From the cell containing the given text, extract its center point as [x, y] coordinate. 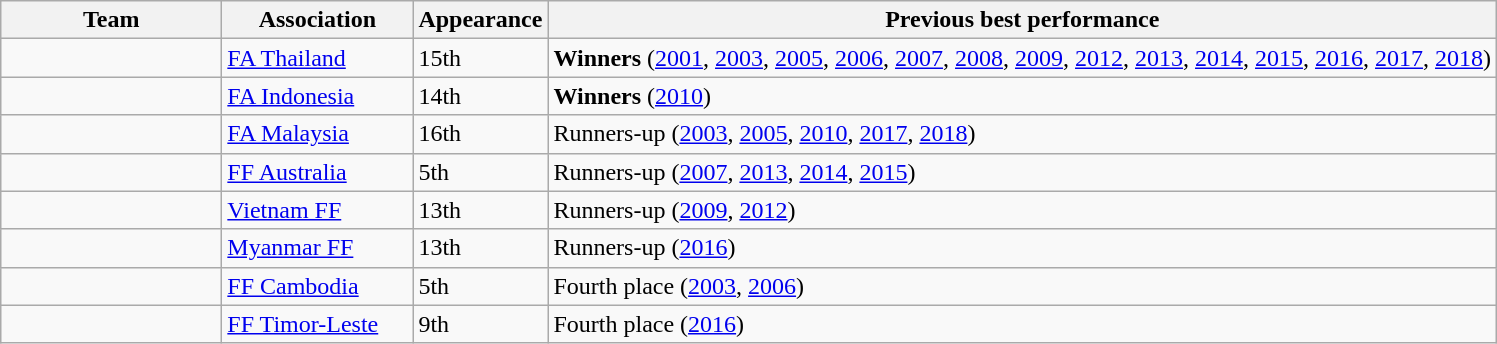
Appearance [480, 20]
FF Australia [318, 172]
Winners (2010) [1022, 96]
Fourth place (2016) [1022, 324]
Fourth place (2003, 2006) [1022, 286]
Association [318, 20]
Runners-up (2003, 2005, 2010, 2017, 2018) [1022, 134]
Myanmar FF [318, 248]
FA Malaysia [318, 134]
Previous best performance [1022, 20]
FA Thailand [318, 58]
16th [480, 134]
Team [112, 20]
FF Timor-Leste [318, 324]
Runners-up (2016) [1022, 248]
Winners (2001, 2003, 2005, 2006, 2007, 2008, 2009, 2012, 2013, 2014, 2015, 2016, 2017, 2018) [1022, 58]
Runners-up (2007, 2013, 2014, 2015) [1022, 172]
Vietnam FF [318, 210]
Runners-up (2009, 2012) [1022, 210]
FF Cambodia [318, 286]
15th [480, 58]
14th [480, 96]
9th [480, 324]
FA Indonesia [318, 96]
